Determine the [x, y] coordinate at the center of the cell enclosing the given text.  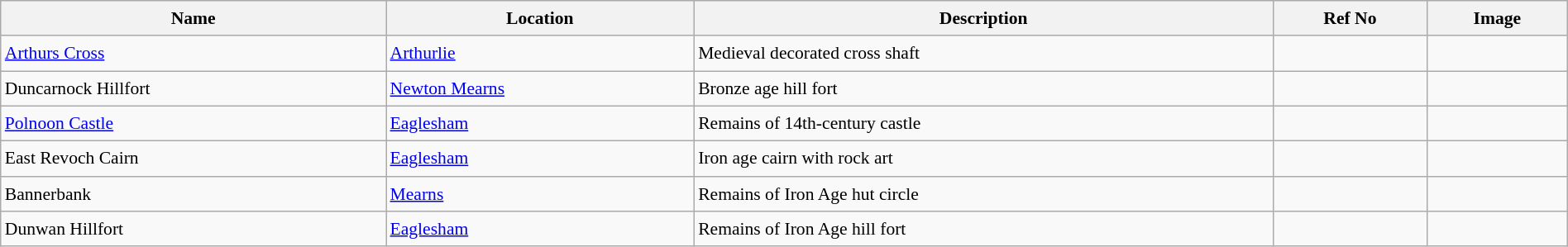
Location [539, 18]
Remains of Iron Age hill fort [983, 230]
Ref No [1350, 18]
Mearns [539, 195]
Duncarnock Hillfort [194, 89]
Dunwan Hillfort [194, 230]
Iron age cairn with rock art [983, 159]
Image [1498, 18]
Bronze age hill fort [983, 89]
Name [194, 18]
East Revoch Cairn [194, 159]
Remains of 14th-century castle [983, 124]
Polnoon Castle [194, 124]
Medieval decorated cross shaft [983, 55]
Newton Mearns [539, 89]
Bannerbank [194, 195]
Remains of Iron Age hut circle [983, 195]
Arthurs Cross [194, 55]
Arthurlie [539, 55]
Description [983, 18]
